For the text-containing cell, return its midpoint in [x, y] coordinate format. 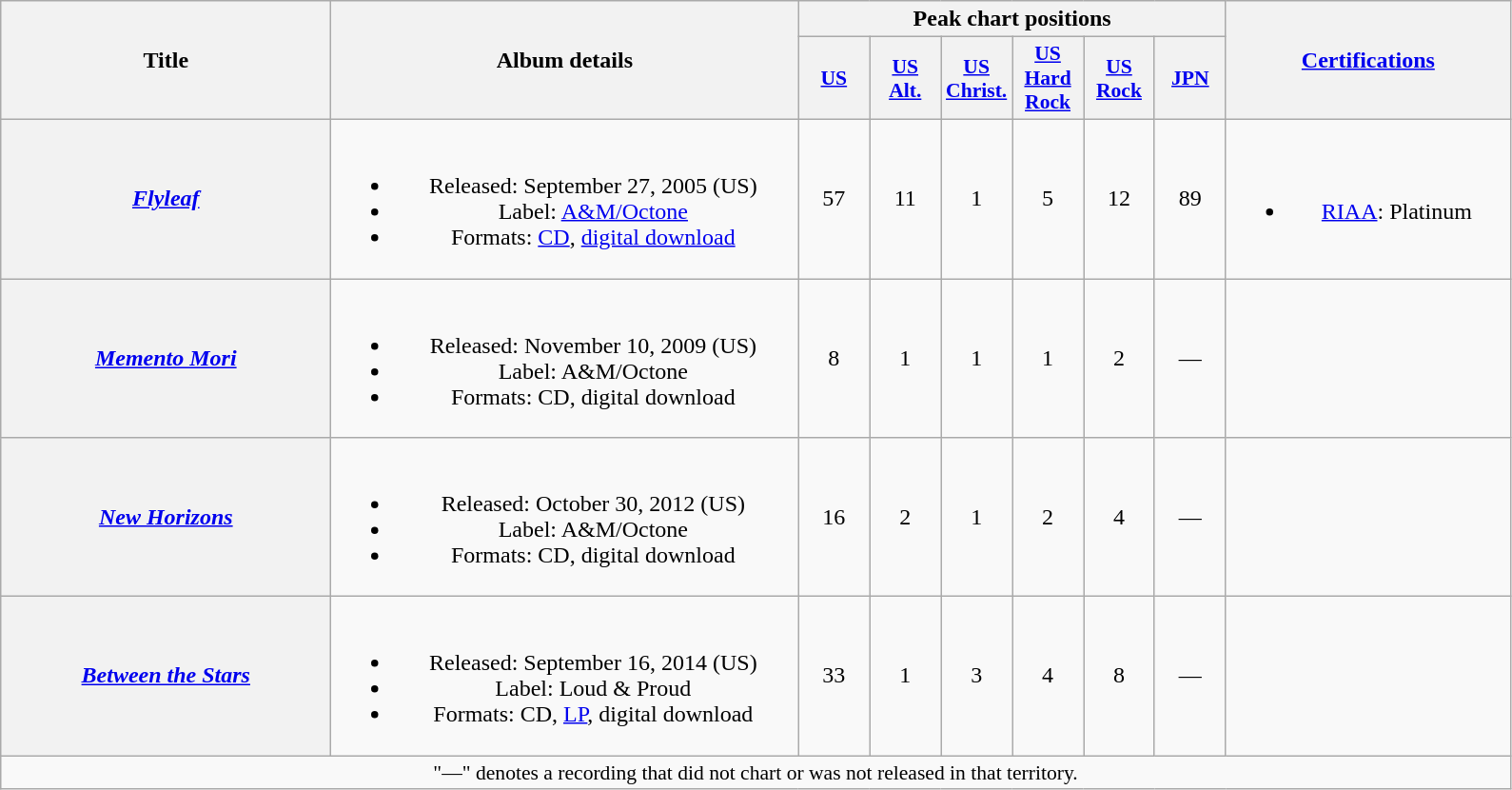
Album details [565, 61]
Released: September 16, 2014 (US)Label: Loud & ProudFormats: CD, LP, digital download [565, 676]
57 [834, 198]
Flyleaf [166, 198]
33 [834, 676]
New Horizons [166, 518]
Certifications [1368, 61]
11 [906, 198]
USRock [1119, 78]
Peak chart positions [1012, 19]
3 [976, 676]
USChrist. [976, 78]
89 [1189, 198]
Released: September 27, 2005 (US)Label: A&M/OctoneFormats: CD, digital download [565, 198]
16 [834, 518]
USHardRock [1049, 78]
Memento Mori [166, 358]
US [834, 78]
5 [1049, 198]
Released: October 30, 2012 (US)Label: A&M/OctoneFormats: CD, digital download [565, 518]
Title [166, 61]
RIAA: Platinum [1368, 198]
USAlt. [906, 78]
12 [1119, 198]
"—" denotes a recording that did not chart or was not released in that territory. [756, 773]
Between the Stars [166, 676]
JPN [1189, 78]
Released: November 10, 2009 (US)Label: A&M/OctoneFormats: CD, digital download [565, 358]
